From the cell containing the given text, extract its center point as [X, Y] coordinate. 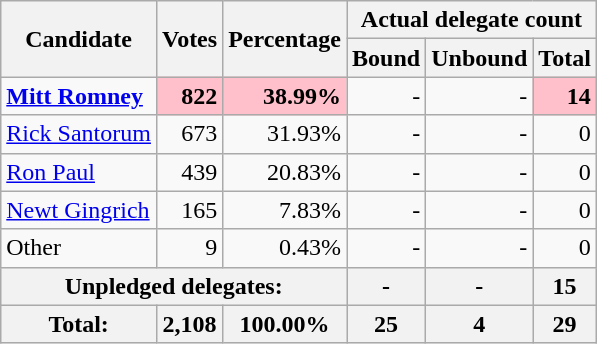
15 [565, 286]
Total [565, 58]
Percentage [285, 39]
822 [189, 96]
2,108 [189, 324]
Rick Santorum [79, 134]
0.43% [285, 248]
Unpledged delegates: [174, 286]
Actual delegate count [472, 20]
165 [189, 210]
25 [386, 324]
439 [189, 172]
Ron Paul [79, 172]
Candidate [79, 39]
7.83% [285, 210]
Newt Gingrich [79, 210]
Bound [386, 58]
20.83% [285, 172]
14 [565, 96]
Votes [189, 39]
29 [565, 324]
Unbound [480, 58]
Mitt Romney [79, 96]
673 [189, 134]
9 [189, 248]
38.99% [285, 96]
4 [480, 324]
31.93% [285, 134]
100.00% [285, 324]
Other [79, 248]
Total: [79, 324]
